Return (X, Y) of the center of cell containing provided text 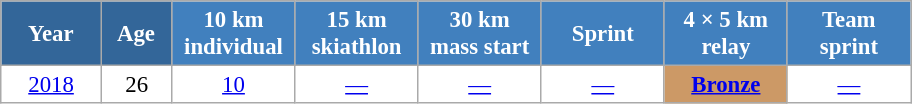
Team sprint (848, 34)
26 (136, 85)
10 (234, 85)
30 km mass start (480, 34)
2018 (52, 85)
Age (136, 34)
Year (52, 34)
Sprint (602, 34)
10 km individual (234, 34)
15 km skiathlon (356, 34)
Bronze (726, 85)
4 × 5 km relay (726, 34)
